Identify which cell holds the provided text, then report its [x, y] central coordinate. 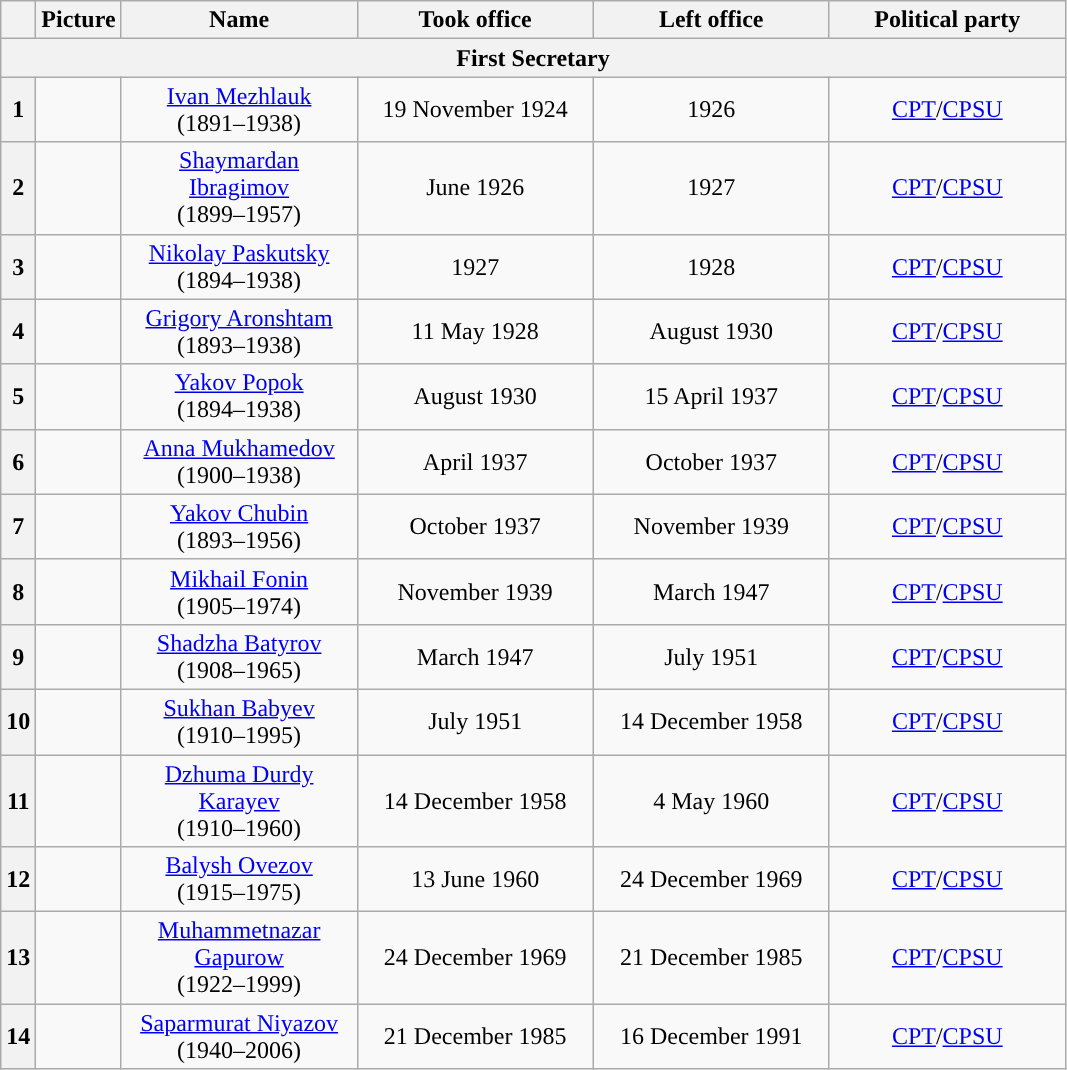
9 [18, 656]
4 [18, 332]
6 [18, 462]
Shaymardan Ibragimov(1899–1957) [239, 188]
Dzhuma Durdy Karayev(1910–1960) [239, 800]
Yakov Chubin(1893–1956) [239, 526]
3 [18, 266]
First Secretary [534, 58]
11 [18, 800]
5 [18, 396]
13 June 1960 [475, 880]
Picture [78, 20]
Sukhan Babyev(1910–1995) [239, 722]
Yakov Popok(1894–1938) [239, 396]
19 November 1924 [475, 110]
Name [239, 20]
April 1937 [475, 462]
1928 [711, 266]
Political party [947, 20]
8 [18, 592]
Left office [711, 20]
June 1926 [475, 188]
10 [18, 722]
Shadzha Batyrov(1908–1965) [239, 656]
Mikhail Fonin(1905–1974) [239, 592]
2 [18, 188]
16 December 1991 [711, 1036]
Anna Mukhamedov(1900–1938) [239, 462]
13 [18, 958]
Ivan Mezhlauk(1891–1938) [239, 110]
Saparmurat Niyazov(1940–2006) [239, 1036]
4 May 1960 [711, 800]
12 [18, 880]
1926 [711, 110]
Balysh Ovezov(1915–1975) [239, 880]
11 May 1928 [475, 332]
Took office [475, 20]
14 [18, 1036]
7 [18, 526]
Muhammetnazar Gapurow(1922–1999) [239, 958]
1 [18, 110]
Nikolay Paskutsky(1894–1938) [239, 266]
Grigory Aronshtam(1893–1938) [239, 332]
15 April 1937 [711, 396]
